Provide the [X, Y] coordinate of the cell's center where the given text is located.  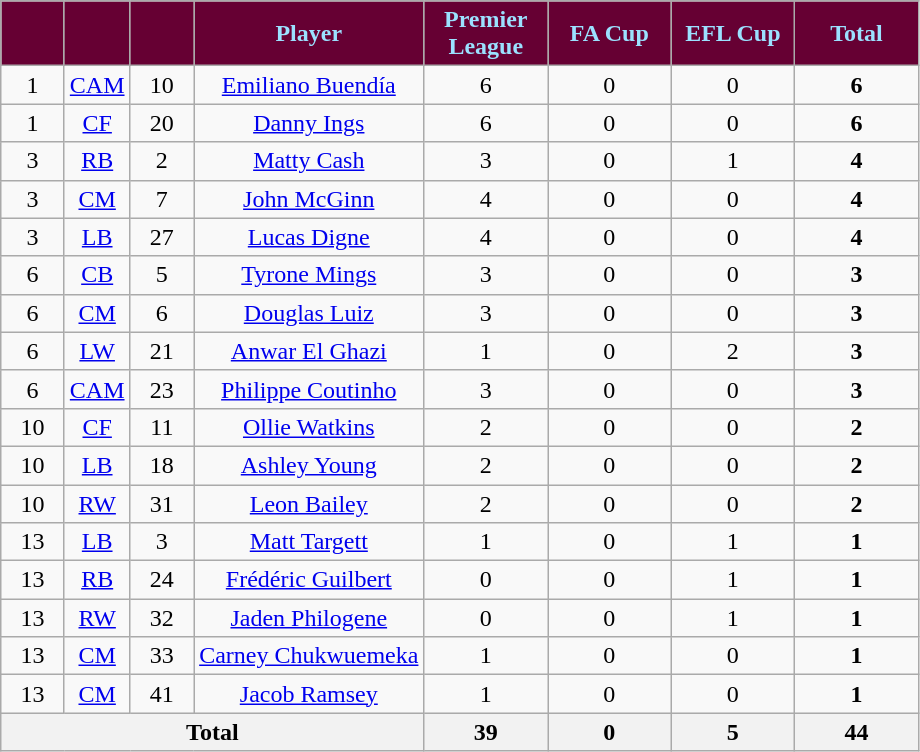
23 [162, 389]
33 [162, 656]
John McGinn [309, 199]
LW [97, 351]
Frédéric Guilbert [309, 580]
FA Cup [610, 34]
27 [162, 237]
24 [162, 580]
11 [162, 427]
32 [162, 618]
Ashley Young [309, 465]
Carney Chukwuemeka [309, 656]
Lucas Digne [309, 237]
Tyrone Mings [309, 275]
Matty Cash [309, 161]
21 [162, 351]
Philippe Coutinho [309, 389]
Premier League [486, 34]
Matt Targett [309, 542]
18 [162, 465]
Ollie Watkins [309, 427]
Jaden Philogene [309, 618]
Danny Ings [309, 123]
41 [162, 694]
Douglas Luiz [309, 313]
44 [857, 732]
7 [162, 199]
Emiliano Buendía [309, 85]
Jacob Ramsey [309, 694]
EFL Cup [733, 34]
20 [162, 123]
31 [162, 503]
Player [309, 34]
39 [486, 732]
CB [97, 275]
Anwar El Ghazi [309, 351]
Leon Bailey [309, 503]
